Provide the (X, Y) coordinate of the cell's center where the given text is located.  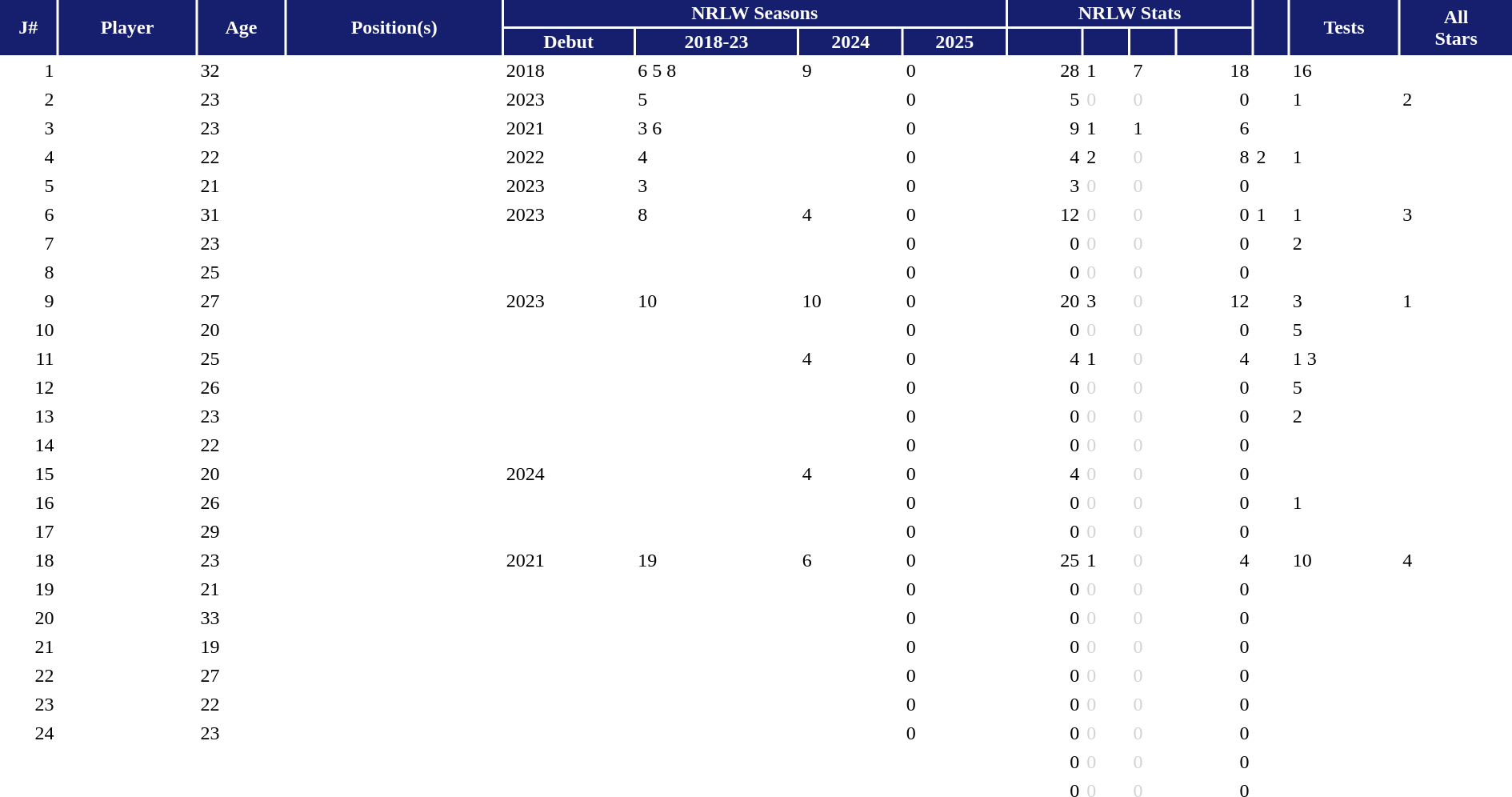
14 (29, 445)
24 (29, 733)
32 (241, 70)
13 (29, 416)
NRLW Seasons (755, 13)
Tests (1344, 27)
17 (29, 531)
28 (1045, 70)
J# (29, 27)
3 6 (716, 128)
2022 (569, 157)
Position(s) (394, 27)
31 (241, 214)
Debut (569, 42)
Player (128, 27)
2018 (569, 70)
15 (29, 474)
1 3 (1344, 358)
NRLW Stats (1130, 13)
11 (29, 358)
All Stars (1456, 27)
2025 (955, 42)
6 5 8 (716, 70)
33 (241, 618)
29 (241, 531)
2018-23 (716, 42)
Age (241, 27)
